Search for the cell housing the specified text and yield its (x, y) center coordinate. 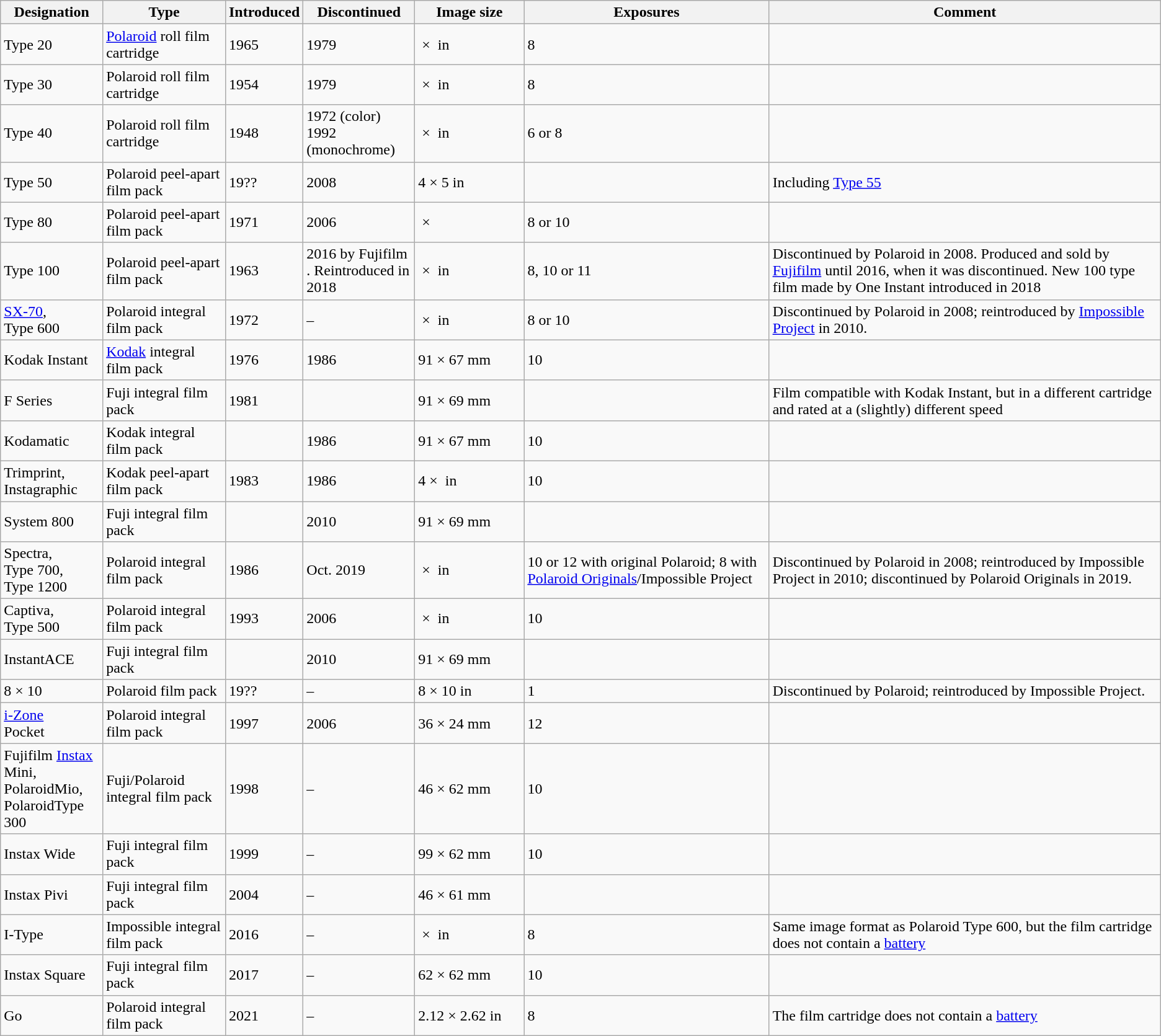
2.12 × 2.62 in (469, 1016)
46 × 61 mm (469, 894)
Exposures (646, 12)
4 × in (469, 481)
Type 30 (52, 84)
Image size (469, 12)
1 (646, 691)
Fujifilm Instax Mini,PolaroidMio,PolaroidType 300 (52, 789)
System 800 (52, 521)
Discontinued by Polaroid; reintroduced by Impossible Project. (965, 691)
1972 (264, 320)
Instax Square (52, 975)
Including Type 55 (965, 182)
Trimprint,Instagraphic (52, 481)
1981 (264, 401)
1948 (264, 133)
4 × 5 in (469, 182)
99 × 62 mm (469, 854)
Instax Pivi (52, 894)
2021 (264, 1016)
Designation (52, 12)
Polaroid film pack (164, 691)
1954 (264, 84)
36 × 24 mm (469, 723)
Type 100 (52, 271)
8 × 10 in (469, 691)
2008 (359, 182)
8, 10 or 11 (646, 271)
1971 (264, 222)
62 × 62 mm (469, 975)
SX-70,Type 600 (52, 320)
Same image format as Polaroid Type 600, but the film cartridge does not contain a battery (965, 935)
Go (52, 1016)
The film cartridge does not contain a battery (965, 1016)
Kodak Instant (52, 360)
1993 (264, 619)
Oct. 2019 (359, 570)
Discontinued by Polaroid in 2008; reintroduced by Impossible Project in 2010. (965, 320)
Spectra,Type 700,Type 1200 (52, 570)
1998 (264, 789)
Introduced (264, 12)
× (469, 222)
Type 40 (52, 133)
Impossible integral film pack (164, 935)
Type 80 (52, 222)
1963 (264, 271)
6 or 8 (646, 133)
46 × 62 mm (469, 789)
I-Type (52, 935)
Type 50 (52, 182)
Captiva,Type 500 (52, 619)
Kodamatic (52, 440)
8 × 10 (52, 691)
1999 (264, 854)
2004 (264, 894)
Film compatible with Kodak Instant, but in a different cartridge and rated at a (slightly) different speed (965, 401)
2016 by Fujifilm. Reintroduced in 2018 (359, 271)
Discontinued (359, 12)
Type (164, 12)
1976 (264, 360)
10 or 12 with original Polaroid; 8 with Polaroid Originals/Impossible Project (646, 570)
Instax Wide (52, 854)
1983 (264, 481)
Discontinued by Polaroid in 2008; reintroduced by Impossible Project in 2010; discontinued by Polaroid Originals in 2019. (965, 570)
F Series (52, 401)
1972 (color)1992 (monochrome) (359, 133)
12 (646, 723)
Kodak peel-apart film pack (164, 481)
Fuji/Polaroid integral film pack (164, 789)
i-ZonePocket (52, 723)
1997 (264, 723)
2016 (264, 935)
1965 (264, 45)
Type 20 (52, 45)
2017 (264, 975)
Comment (965, 12)
InstantACE (52, 660)
